Capture the cell that displays the provided text and extract its (X, Y) central coordinate. 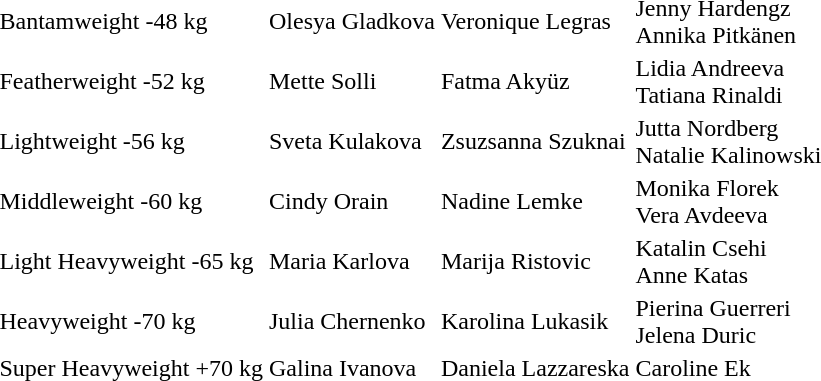
Mette Solli (352, 82)
Nadine Lemke (535, 202)
Julia Chernenko (352, 322)
Maria Karlova (352, 262)
Marija Ristovic (535, 262)
Cindy Orain (352, 202)
Sveta Kulakova (352, 142)
Zsuzsanna Szuknai (535, 142)
Fatma Akyüz (535, 82)
Karolina Lukasik (535, 322)
